Output the (x, y) coordinate of the center of the cell containing the given text.  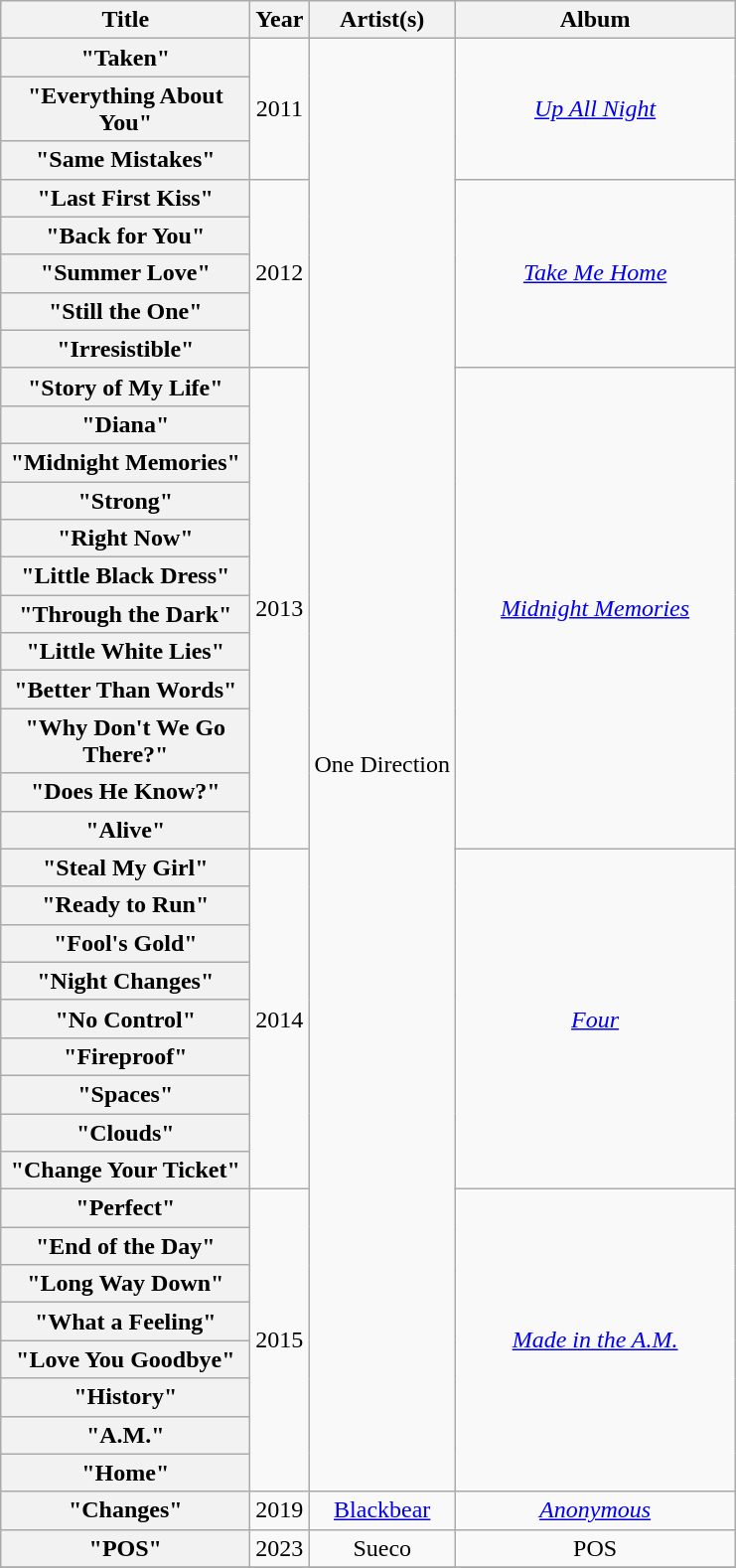
"Summer Love" (125, 273)
"A.M." (125, 1435)
"Back for You" (125, 235)
"Midnight Memories" (125, 462)
"Clouds" (125, 1132)
One Direction (382, 765)
POS (596, 1548)
"Diana" (125, 424)
"Story of My Life" (125, 387)
2012 (280, 273)
"Change Your Ticket" (125, 1171)
Title (125, 20)
Blackbear (382, 1510)
"Same Mistakes" (125, 160)
2013 (280, 608)
"What a Feeling" (125, 1322)
"Home" (125, 1473)
"Taken" (125, 58)
"Irresistible" (125, 349)
Album (596, 20)
Artist(s) (382, 20)
"Why Don't We Go There?" (125, 741)
Midnight Memories (596, 608)
Take Me Home (596, 273)
"Love You Goodbye" (125, 1359)
"Strong" (125, 500)
"End of the Day" (125, 1246)
2011 (280, 109)
"Night Changes" (125, 981)
Anonymous (596, 1510)
"Long Way Down" (125, 1284)
"POS" (125, 1548)
"Steal My Girl" (125, 867)
"Last First Kiss" (125, 198)
"Right Now" (125, 539)
"Ready to Run" (125, 905)
Four (596, 1019)
"Still the One" (125, 311)
Year (280, 20)
Made in the A.M. (596, 1340)
"Fireproof" (125, 1056)
"Little Black Dress" (125, 576)
2023 (280, 1548)
"Alive" (125, 830)
"Changes" (125, 1510)
Sueco (382, 1548)
"Perfect" (125, 1208)
"Through the Dark" (125, 614)
"Better Than Words" (125, 690)
"Does He Know?" (125, 792)
"No Control" (125, 1019)
"Everything About You" (125, 109)
Up All Night (596, 109)
"Little White Lies" (125, 652)
2015 (280, 1340)
"History" (125, 1397)
"Fool's Gold" (125, 943)
2019 (280, 1510)
"Spaces" (125, 1094)
2014 (280, 1019)
